Output the (x, y) coordinate of the center of the cell containing the given text.  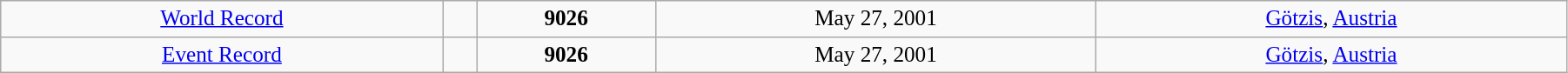
Event Record (222, 55)
World Record (222, 19)
